Extract the (x, y) coordinate from the center of the cell holding the provided text.  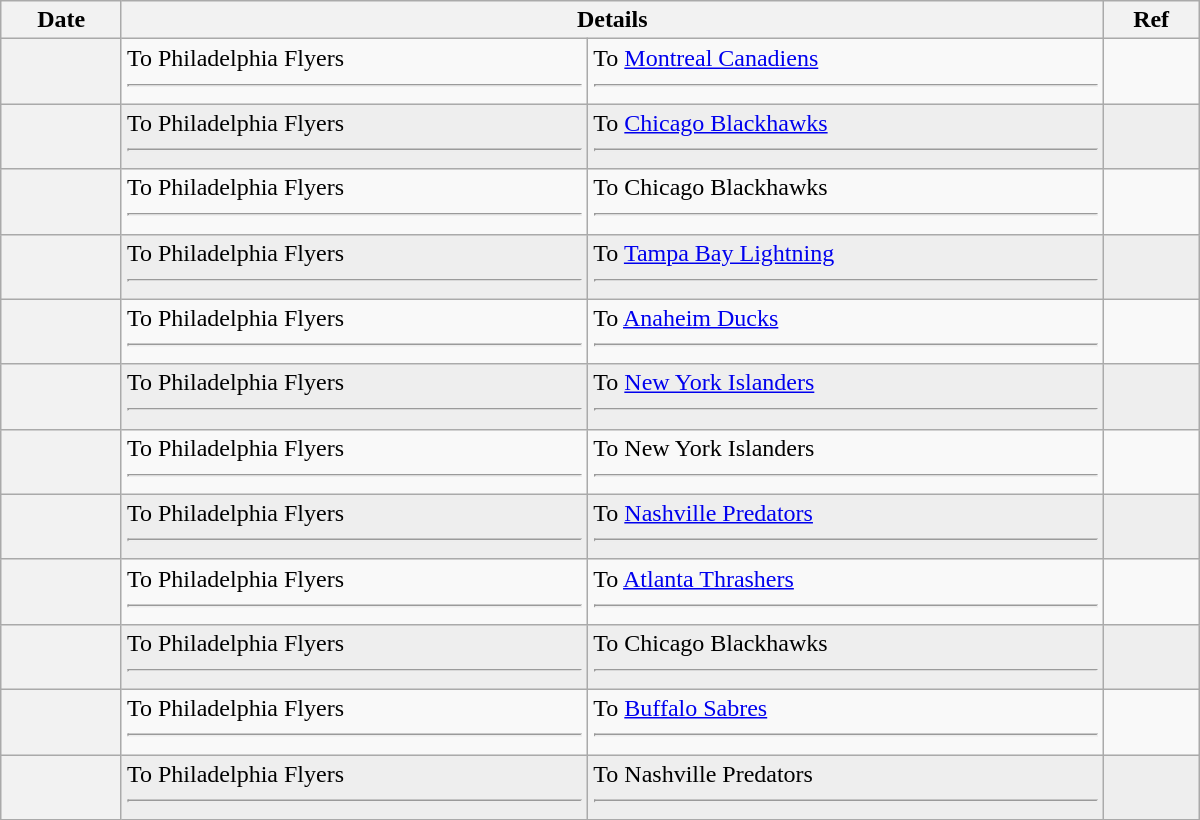
To Tampa Bay Lightning (846, 266)
Ref (1151, 20)
To Atlanta Thrashers (846, 592)
To Buffalo Sabres (846, 722)
Details (612, 20)
Date (62, 20)
To Anaheim Ducks (846, 332)
To Montreal Canadiens (846, 72)
